Extract the [x, y] coordinate from the center of the cell holding the provided text.  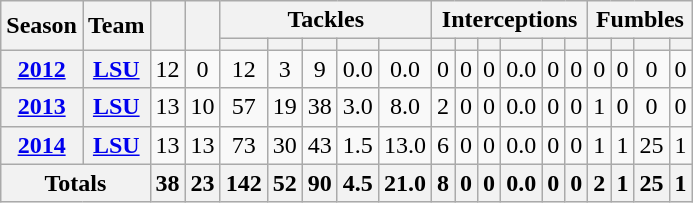
2012 [42, 69]
4.5 [358, 183]
2013 [42, 107]
Tackles [326, 20]
57 [244, 107]
30 [284, 145]
73 [244, 145]
Team [116, 26]
21.0 [404, 183]
1.5 [358, 145]
6 [442, 145]
2014 [42, 145]
19 [284, 107]
142 [244, 183]
52 [284, 183]
9 [320, 69]
23 [202, 183]
Interceptions [509, 20]
13.0 [404, 145]
Totals [76, 183]
Season [42, 26]
8 [442, 183]
10 [202, 107]
3 [284, 69]
90 [320, 183]
3.0 [358, 107]
8.0 [404, 107]
Fumbles [640, 20]
43 [320, 145]
